Scan for the cell matching the given text and deliver its [X, Y] coordinate at center. 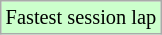
Fastest session lap [81, 17]
